Locate the cell with the specified text and output its [x, y] center coordinate. 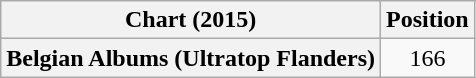
Belgian Albums (Ultratop Flanders) [191, 58]
166 [428, 58]
Position [428, 20]
Chart (2015) [191, 20]
